Capture the cell that displays the provided text and extract its [x, y] central coordinate. 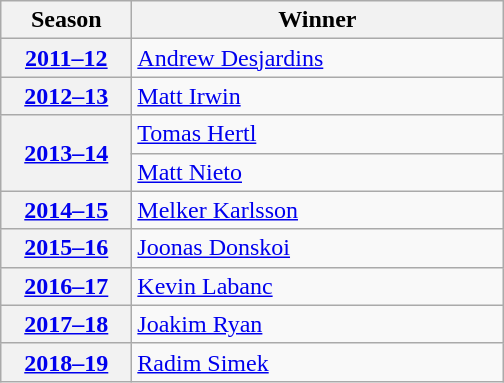
2014–15 [66, 210]
Joakim Ryan [318, 324]
Melker Karlsson [318, 210]
2018–19 [66, 362]
2011–12 [66, 58]
Winner [318, 20]
Radim Simek [318, 362]
Kevin Labanc [318, 286]
2012–13 [66, 96]
Matt Irwin [318, 96]
2017–18 [66, 324]
Andrew Desjardins [318, 58]
Joonas Donskoi [318, 248]
Season [66, 20]
Matt Nieto [318, 172]
2015–16 [66, 248]
2013–14 [66, 153]
Tomas Hertl [318, 134]
2016–17 [66, 286]
